Return [X, Y] of the center of cell containing provided text 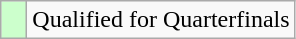
Qualified for Quarterfinals [161, 20]
